Output the (X, Y) coordinate of the center of the cell containing the given text.  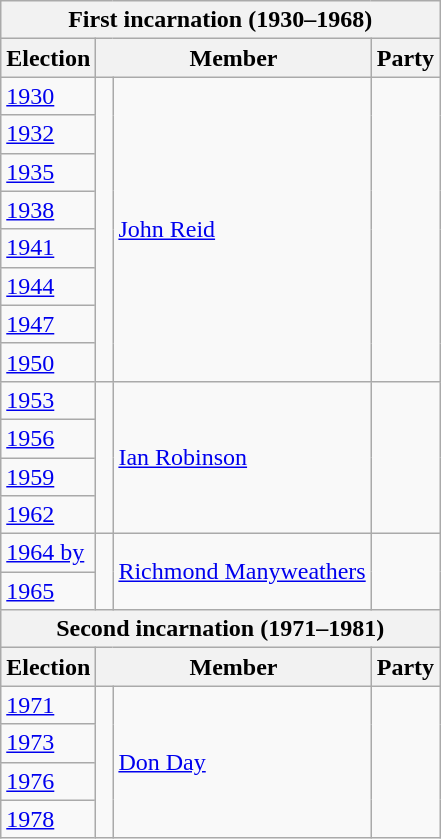
1953 (48, 400)
Ian Robinson (242, 457)
1950 (48, 362)
1964 by (48, 553)
1930 (48, 96)
1976 (48, 781)
1959 (48, 477)
1978 (48, 819)
1971 (48, 705)
1944 (48, 286)
1956 (48, 438)
First incarnation (1930–1968) (220, 20)
1935 (48, 172)
1965 (48, 591)
1962 (48, 515)
Second incarnation (1971–1981) (220, 629)
1938 (48, 210)
John Reid (242, 229)
1973 (48, 743)
Richmond Manyweathers (242, 572)
Don Day (242, 762)
1932 (48, 134)
1947 (48, 324)
1941 (48, 248)
